Return (x, y) of the center of cell containing provided text 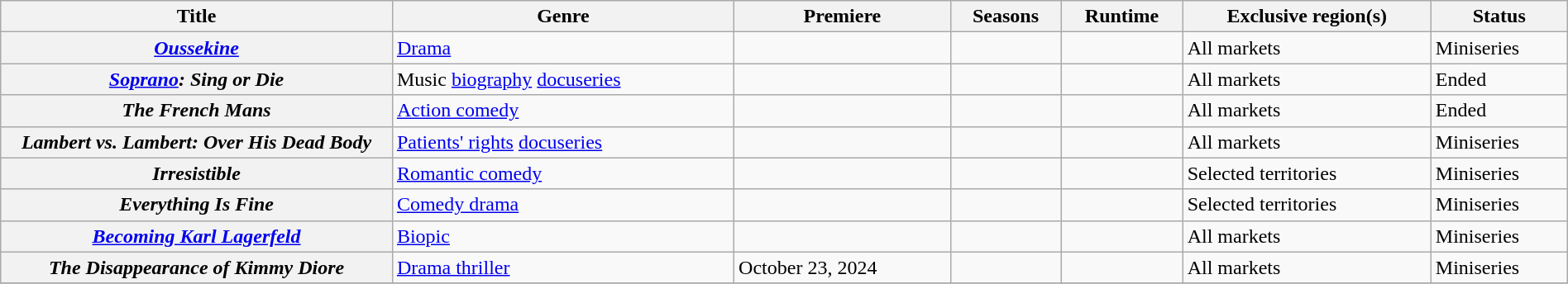
The Disappearance of Kimmy Diore (197, 267)
The French Mans (197, 111)
Exclusive region(s) (1307, 17)
Irresistible (197, 173)
Title (197, 17)
Drama (562, 48)
Lambert vs. Lambert: Over His Dead Body (197, 142)
Everything Is Fine (197, 205)
Romantic comedy (562, 173)
Drama thriller (562, 267)
Music biography docuseries (562, 79)
October 23, 2024 (843, 267)
Premiere (843, 17)
Genre (562, 17)
Biopic (562, 236)
Patients' rights docuseries (562, 142)
Seasons (1006, 17)
Becoming Karl Lagerfeld (197, 236)
Comedy drama (562, 205)
Oussekine (197, 48)
Soprano: Sing or Die (197, 79)
Status (1499, 17)
Action comedy (562, 111)
Runtime (1121, 17)
